Output the [x, y] coordinate of the center of the cell containing the given text.  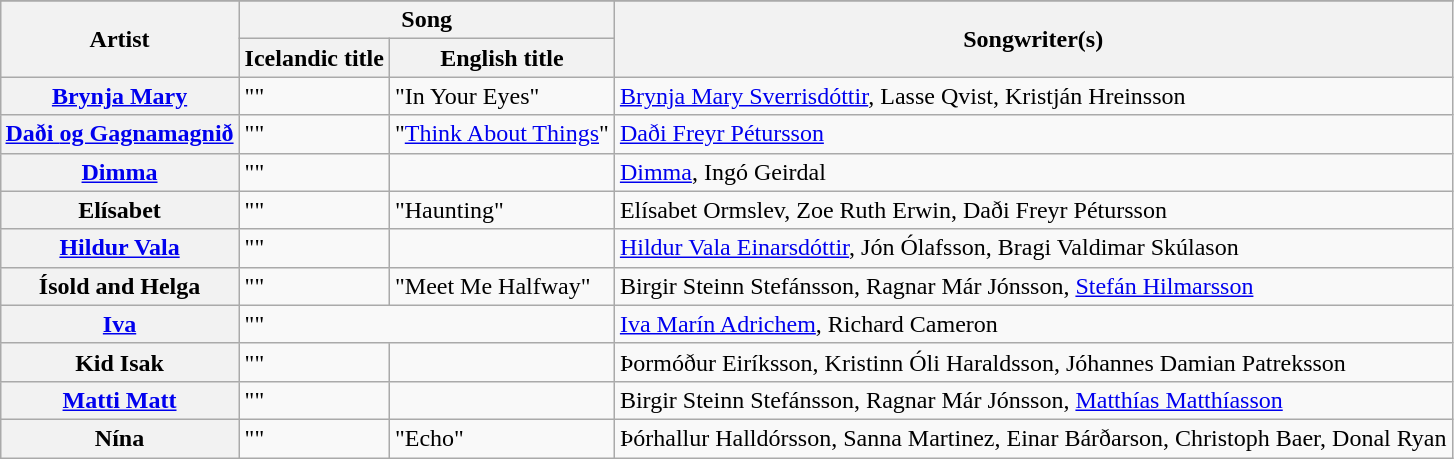
Þormóður Eiríksson, Kristinn Óli Haraldsson, Jóhannes Damian Patreksson [1033, 362]
"Echo" [502, 438]
Birgir Steinn Stefánsson, Ragnar Már Jónsson, Stefán Hilmarsson [1033, 286]
Birgir Steinn Stefánsson, Ragnar Már Jónsson, Matthías Matthíasson [1033, 400]
Artist [120, 39]
Kid Isak [120, 362]
Ísold and Helga [120, 286]
Þórhallur Halldórsson, Sanna Martinez, Einar Bárðarson, Christoph Baer, Donal Ryan [1033, 438]
Matti Matt [120, 400]
"Meet Me Halfway" [502, 286]
Icelandic title [314, 58]
Song [426, 20]
Hildur Vala Einarsdóttir, Jón Ólafsson, Bragi Valdimar Skúlason [1033, 248]
English title [502, 58]
Elísabet [120, 210]
Iva [120, 324]
Brynja Mary [120, 96]
Songwriter(s) [1033, 39]
Nína [120, 438]
Daði Freyr Pétursson [1033, 134]
"In Your Eyes" [502, 96]
Iva Marín Adrichem, Richard Cameron [1033, 324]
Hildur Vala [120, 248]
Brynja Mary Sverrisdóttir, Lasse Qvist, Kristján Hreinsson [1033, 96]
Dimma, Ingó Geirdal [1033, 172]
"Think About Things" [502, 134]
Elísabet Ormslev, Zoe Ruth Erwin, Daði Freyr Pétursson [1033, 210]
Daði og Gagnamagnið [120, 134]
"Haunting" [502, 210]
Dimma [120, 172]
